Return the [X, Y] coordinate for the center point of the cell that contains the specified text.  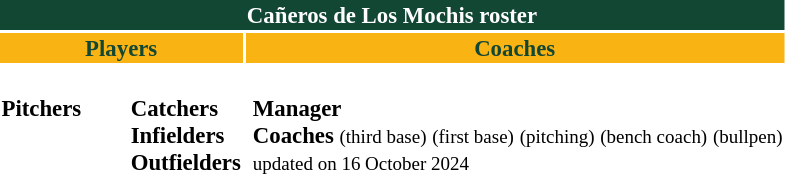
Cañeros de Los Mochis roster [392, 15]
Coaches [514, 48]
Players [121, 48]
